Find where the given text appears and provide that cell's center as (X, Y) coordinate. 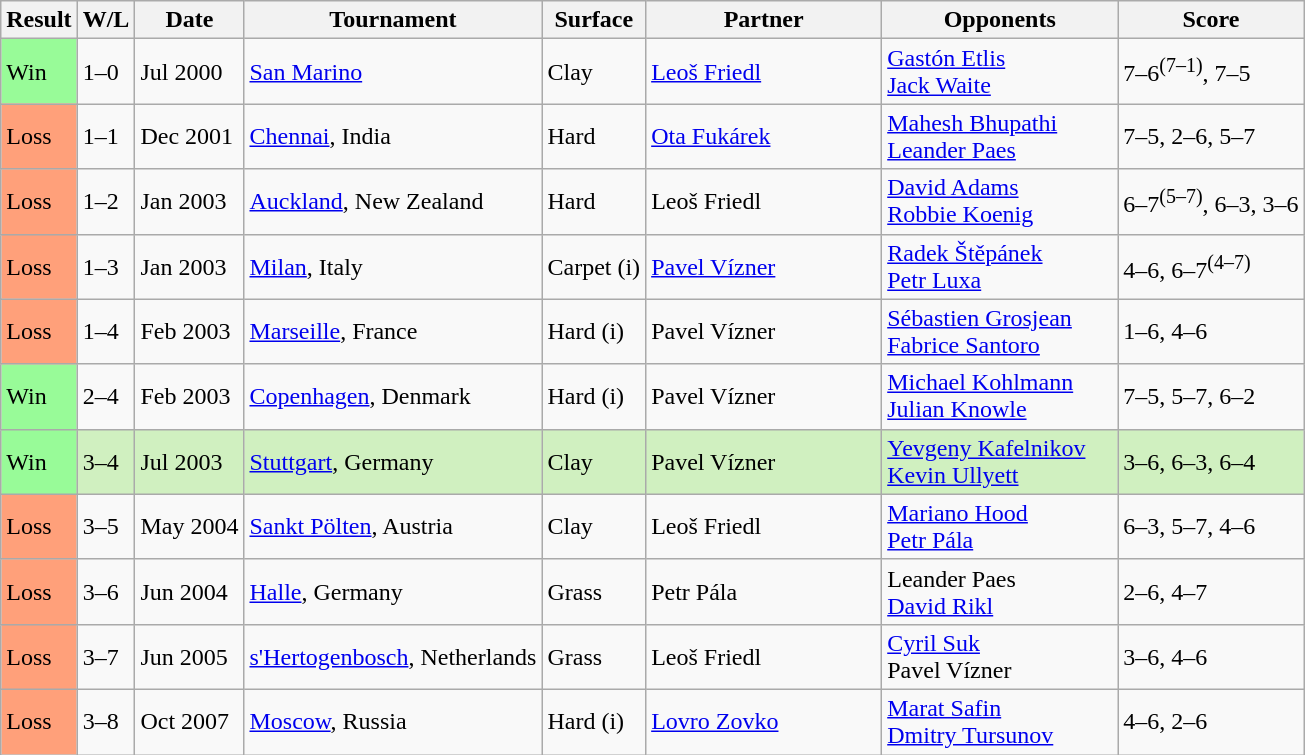
1–6, 4–6 (1211, 332)
Mahesh Bhupathi Leander Paes (1000, 136)
Petr Pála (764, 592)
Cyril Suk Pavel Vízner (1000, 656)
1–1 (106, 136)
1–3 (106, 266)
7–6(7–1), 7–5 (1211, 72)
Lovro Zovko (764, 722)
Sébastien Grosjean Fabrice Santoro (1000, 332)
Jul 2000 (190, 72)
W/L (106, 20)
Oct 2007 (190, 722)
May 2004 (190, 526)
Jun 2005 (190, 656)
Leander Paes David Rikl (1000, 592)
3–5 (106, 526)
3–6, 4–6 (1211, 656)
Marat Safin Dmitry Tursunov (1000, 722)
Yevgeny Kafelnikov Kevin Ullyett (1000, 462)
Date (190, 20)
1–4 (106, 332)
3–4 (106, 462)
Marseille, France (393, 332)
Copenhagen, Denmark (393, 396)
Tournament (393, 20)
San Marino (393, 72)
Milan, Italy (393, 266)
Score (1211, 20)
Radek Štěpánek Petr Luxa (1000, 266)
1–2 (106, 202)
Surface (594, 20)
4–6, 2–6 (1211, 722)
Result (39, 20)
Halle, Germany (393, 592)
Stuttgart, Germany (393, 462)
3–6, 6–3, 6–4 (1211, 462)
7–5, 5–7, 6–2 (1211, 396)
Ota Fukárek (764, 136)
6–3, 5–7, 4–6 (1211, 526)
Jun 2004 (190, 592)
David Adams Robbie Koenig (1000, 202)
Chennai, India (393, 136)
Mariano Hood Petr Pála (1000, 526)
2–6, 4–7 (1211, 592)
Auckland, New Zealand (393, 202)
Dec 2001 (190, 136)
Sankt Pölten, Austria (393, 526)
Partner (764, 20)
3–7 (106, 656)
3–6 (106, 592)
2–4 (106, 396)
1–0 (106, 72)
Gastón Etlis Jack Waite (1000, 72)
4–6, 6–7(4–7) (1211, 266)
6–7(5–7), 6–3, 3–6 (1211, 202)
Opponents (1000, 20)
7–5, 2–6, 5–7 (1211, 136)
s'Hertogenbosch, Netherlands (393, 656)
Carpet (i) (594, 266)
Jul 2003 (190, 462)
Moscow, Russia (393, 722)
Michael Kohlmann Julian Knowle (1000, 396)
3–8 (106, 722)
